Scan for the cell matching the given text and deliver its (X, Y) coordinate at center. 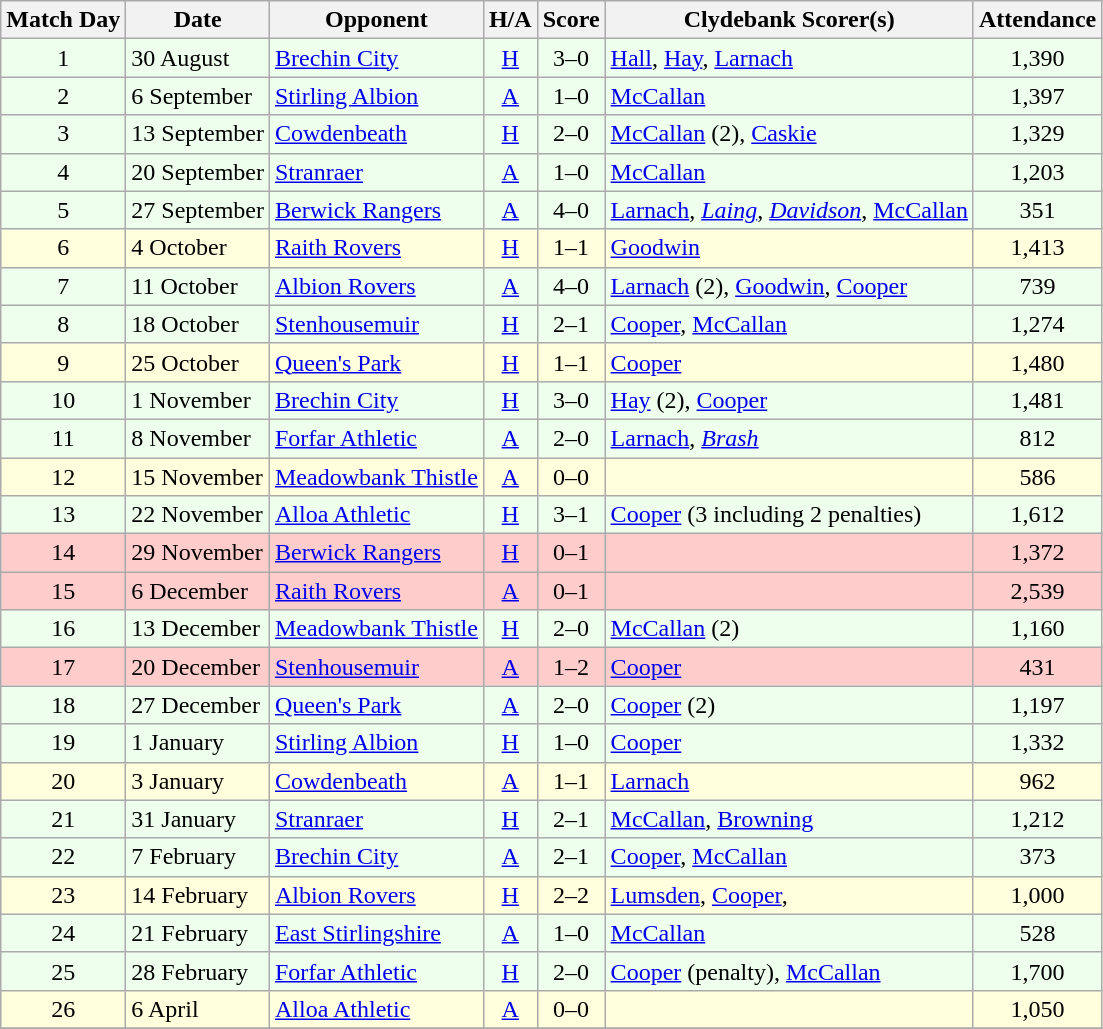
11 (64, 438)
7 February (198, 857)
528 (1037, 933)
1,332 (1037, 743)
1 January (198, 743)
Clydebank Scorer(s) (789, 20)
Larnach, Brash (789, 438)
1,050 (1037, 1009)
28 February (198, 971)
9 (64, 362)
Date (198, 20)
25 October (198, 362)
1,329 (1037, 134)
739 (1037, 286)
14 February (198, 895)
East Stirlingshire (376, 933)
1,413 (1037, 248)
14 (64, 553)
20 (64, 781)
2,539 (1037, 591)
962 (1037, 781)
1,274 (1037, 324)
8 (64, 324)
25 (64, 971)
23 (64, 895)
26 (64, 1009)
1–2 (571, 667)
17 (64, 667)
20 September (198, 172)
16 (64, 629)
13 September (198, 134)
1 November (198, 400)
4 October (198, 248)
1 (64, 58)
3 (64, 134)
6 September (198, 96)
McCallan (2), Caskie (789, 134)
6 December (198, 591)
Cooper (penalty), McCallan (789, 971)
Cooper (2) (789, 705)
11 October (198, 286)
Attendance (1037, 20)
McCallan, Browning (789, 819)
1,372 (1037, 553)
3–1 (571, 515)
31 January (198, 819)
1,160 (1037, 629)
20 December (198, 667)
1,612 (1037, 515)
Goodwin (789, 248)
12 (64, 477)
7 (64, 286)
3 January (198, 781)
373 (1037, 857)
812 (1037, 438)
1,197 (1037, 705)
586 (1037, 477)
29 November (198, 553)
18 (64, 705)
431 (1037, 667)
1,700 (1037, 971)
Match Day (64, 20)
Larnach (2), Goodwin, Cooper (789, 286)
Hall, Hay, Larnach (789, 58)
6 (64, 248)
15 (64, 591)
19 (64, 743)
Cooper (3 including 2 penalties) (789, 515)
Larnach, Laing, Davidson, McCallan (789, 210)
24 (64, 933)
8 November (198, 438)
1,397 (1037, 96)
McCallan (2) (789, 629)
21 (64, 819)
21 February (198, 933)
Lumsden, Cooper, (789, 895)
H/A (510, 20)
Opponent (376, 20)
22 (64, 857)
Score (571, 20)
1,480 (1037, 362)
2–2 (571, 895)
18 October (198, 324)
1,481 (1037, 400)
1,000 (1037, 895)
5 (64, 210)
1,212 (1037, 819)
1,203 (1037, 172)
27 September (198, 210)
10 (64, 400)
6 April (198, 1009)
30 August (198, 58)
2 (64, 96)
4 (64, 172)
13 (64, 515)
22 November (198, 515)
13 December (198, 629)
1,390 (1037, 58)
Larnach (789, 781)
15 November (198, 477)
27 December (198, 705)
351 (1037, 210)
Hay (2), Cooper (789, 400)
